Return [x, y] of the center of cell containing provided text 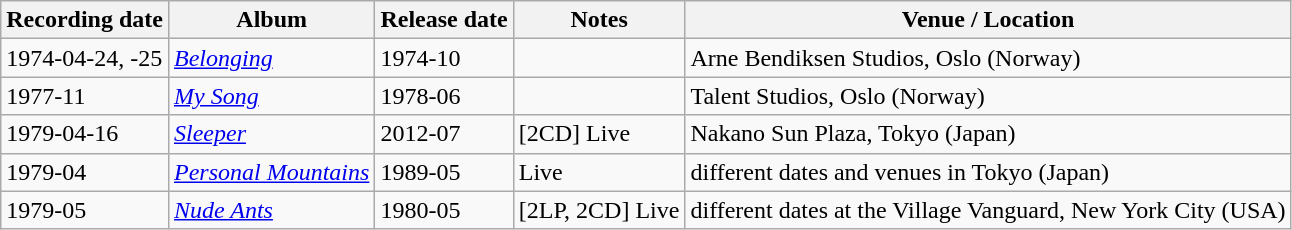
Recording date [85, 20]
1978-06 [444, 96]
Sleeper [271, 134]
1989-05 [444, 172]
Belonging [271, 58]
1979-05 [85, 210]
Album [271, 20]
different dates and venues in Tokyo (Japan) [988, 172]
[2LP, 2CD] Live [599, 210]
2012-07 [444, 134]
Live [599, 172]
Release date [444, 20]
different dates at the Village Vanguard, New York City (USA) [988, 210]
Notes [599, 20]
Personal Mountains [271, 172]
1980-05 [444, 210]
[2CD] Live [599, 134]
Arne Bendiksen Studios, Oslo (Norway) [988, 58]
Nakano Sun Plaza, Tokyo (Japan) [988, 134]
Talent Studios, Oslo (Norway) [988, 96]
Venue / Location [988, 20]
My Song [271, 96]
1979-04 [85, 172]
Nude Ants [271, 210]
1979-04-16 [85, 134]
1974-10 [444, 58]
1977-11 [85, 96]
1974-04-24, -25 [85, 58]
